For the text-containing cell, return its midpoint in (X, Y) coordinate format. 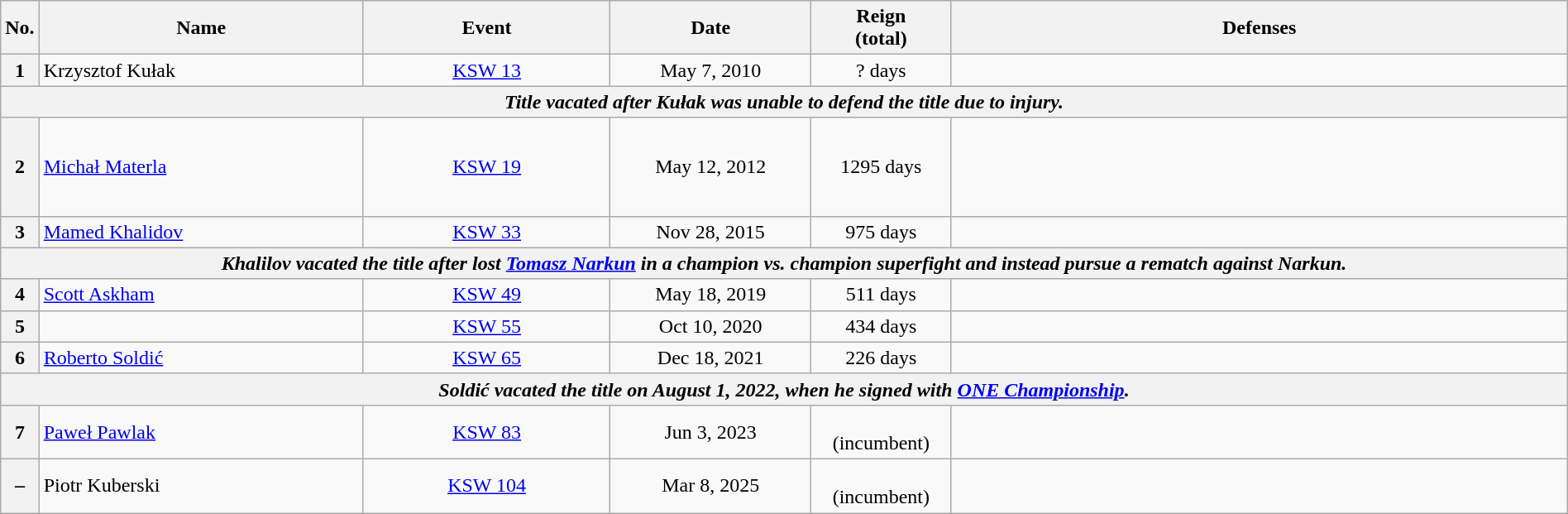
4 (20, 295)
Date (711, 28)
Nov 28, 2015 (711, 232)
KSW 65 (486, 358)
May 7, 2010 (711, 70)
Piotr Kuberski (201, 485)
KSW 13 (486, 70)
Defenses (1259, 28)
7 (20, 432)
Reign(total) (882, 28)
KSW 49 (486, 295)
3 (20, 232)
– (20, 485)
Roberto Soldić (201, 358)
434 days (882, 326)
KSW 83 (486, 432)
KSW 55 (486, 326)
Michał Materla (201, 167)
Title vacated after Kułak was unable to defend the title due to injury. (784, 102)
511 days (882, 295)
Name (201, 28)
1 (20, 70)
Paweł Pawlak (201, 432)
KSW 19 (486, 167)
May 18, 2019 (711, 295)
226 days (882, 358)
Krzysztof Kułak (201, 70)
KSW 104 (486, 485)
No. (20, 28)
KSW 33 (486, 232)
Mamed Khalidov (201, 232)
Dec 18, 2021 (711, 358)
Mar 8, 2025 (711, 485)
6 (20, 358)
? days (882, 70)
Oct 10, 2020 (711, 326)
1295 days (882, 167)
Jun 3, 2023 (711, 432)
Khalilov vacated the title after lost Tomasz Narkun in a champion vs. champion superfight and instead pursue a rematch against Narkun. (784, 263)
Scott Askham (201, 295)
Soldić vacated the title on August 1, 2022, when he signed with ONE Championship. (784, 389)
Event (486, 28)
2 (20, 167)
May 12, 2012 (711, 167)
5 (20, 326)
975 days (882, 232)
